Capture the cell that displays the provided text and extract its (X, Y) central coordinate. 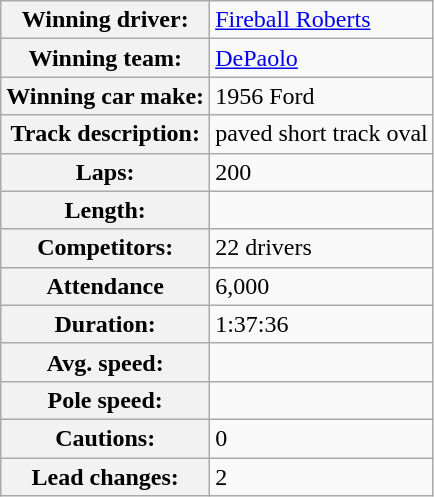
0 (322, 438)
paved short track oval (322, 134)
Attendance (106, 286)
Winning car make: (106, 96)
Laps: (106, 172)
Competitors: (106, 248)
200 (322, 172)
DePaolo (322, 58)
6,000 (322, 286)
Avg. speed: (106, 362)
Length: (106, 210)
Track description: (106, 134)
Winning driver: (106, 20)
1:37:36 (322, 324)
22 drivers (322, 248)
2 (322, 477)
Lead changes: (106, 477)
Pole speed: (106, 400)
Winning team: (106, 58)
1956 Ford (322, 96)
Fireball Roberts (322, 20)
Duration: (106, 324)
Cautions: (106, 438)
